Pinpoint the cell where the given text exists, returning its (X, Y) midpoint coordinate. 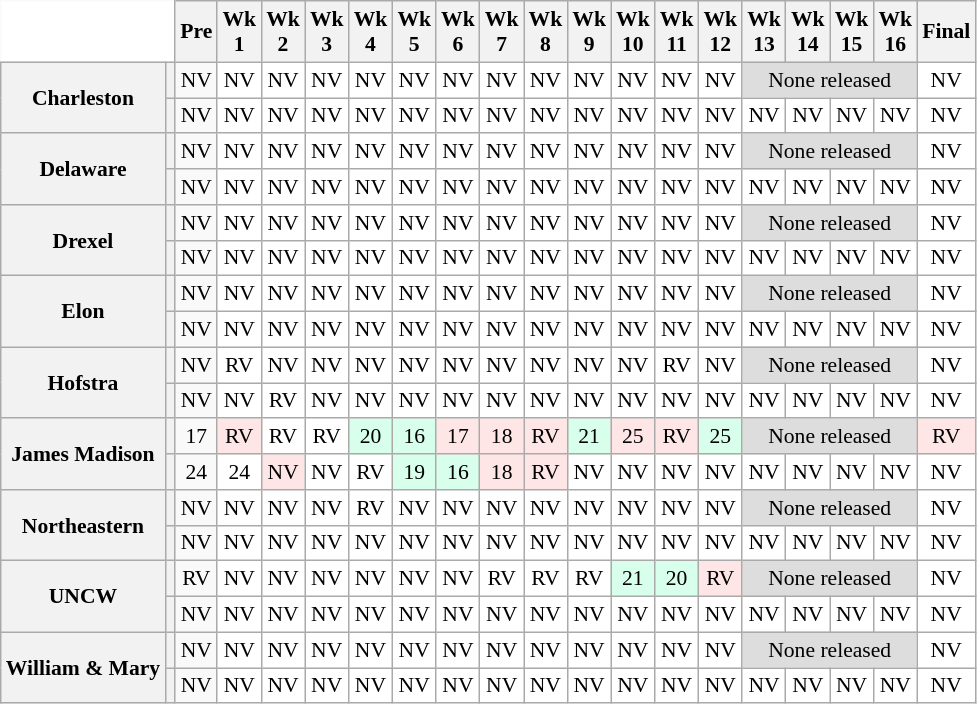
Drexel (83, 240)
Wk8 (546, 32)
Wk9 (589, 32)
Wk6 (458, 32)
Charleston (83, 98)
Wk3 (327, 32)
Wk10 (633, 32)
James Madison (83, 454)
Wk15 (852, 32)
UNCW (83, 596)
Wk14 (808, 32)
Wk11 (677, 32)
Wk2 (283, 32)
Elon (83, 312)
Hofstra (83, 382)
Wk5 (414, 32)
Final (946, 32)
Wk12 (720, 32)
Wk13 (764, 32)
Delaware (83, 170)
Wk4 (371, 32)
Pre (196, 32)
Wk 1 (239, 32)
William & Mary (83, 668)
Wk16 (895, 32)
19 (414, 472)
Wk7 (502, 32)
Northeastern (83, 526)
